From the cell containing the given text, extract its center point as (x, y) coordinate. 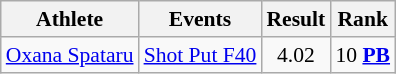
Shot Put F40 (200, 55)
Rank (362, 19)
Oxana Spataru (70, 55)
Result (296, 19)
Athlete (70, 19)
Events (200, 19)
10 PB (362, 55)
4.02 (296, 55)
